Return the [X, Y] coordinate for the center point of the cell that contains the specified text.  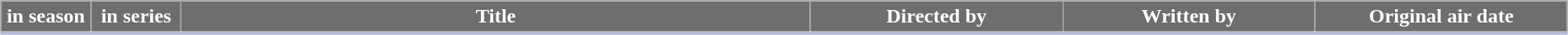
in series [137, 17]
in season [46, 17]
Title [496, 17]
Written by [1188, 17]
Original air date [1441, 17]
Directed by [937, 17]
